Extract the [x, y] coordinate from the center of the cell holding the provided text.  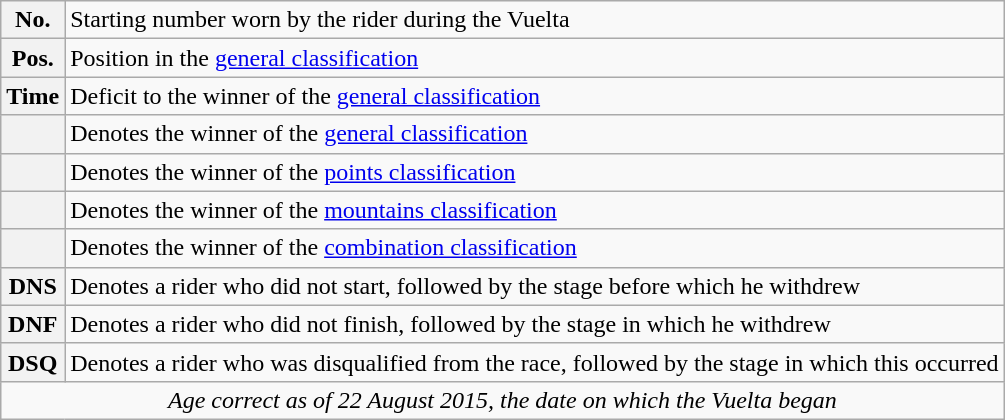
Starting number worn by the rider during the Vuelta [534, 20]
Denotes the winner of the mountains classification [534, 210]
Denotes the winner of the combination classification [534, 248]
Denotes the winner of the general classification [534, 134]
Denotes a rider who was disqualified from the race, followed by the stage in which this occurred [534, 362]
No. [33, 20]
Time [33, 96]
DNS [33, 286]
Age correct as of 22 August 2015, the date on which the Vuelta began [502, 400]
Pos. [33, 58]
Denotes the winner of the points classification [534, 172]
DNF [33, 324]
Denotes a rider who did not finish, followed by the stage in which he withdrew [534, 324]
DSQ [33, 362]
Denotes a rider who did not start, followed by the stage before which he withdrew [534, 286]
Position in the general classification [534, 58]
Deficit to the winner of the general classification [534, 96]
